Scan for the cell matching the given text and deliver its (X, Y) coordinate at center. 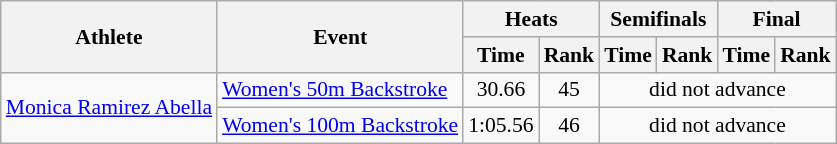
45 (570, 90)
46 (570, 126)
Heats (531, 19)
Semifinals (658, 19)
Women's 50m Backstroke (340, 90)
Final (776, 19)
Monica Ramirez Abella (109, 108)
Athlete (109, 36)
Women's 100m Backstroke (340, 126)
30.66 (500, 90)
Event (340, 36)
1:05.56 (500, 126)
